Return (X, Y) of the center of cell containing provided text 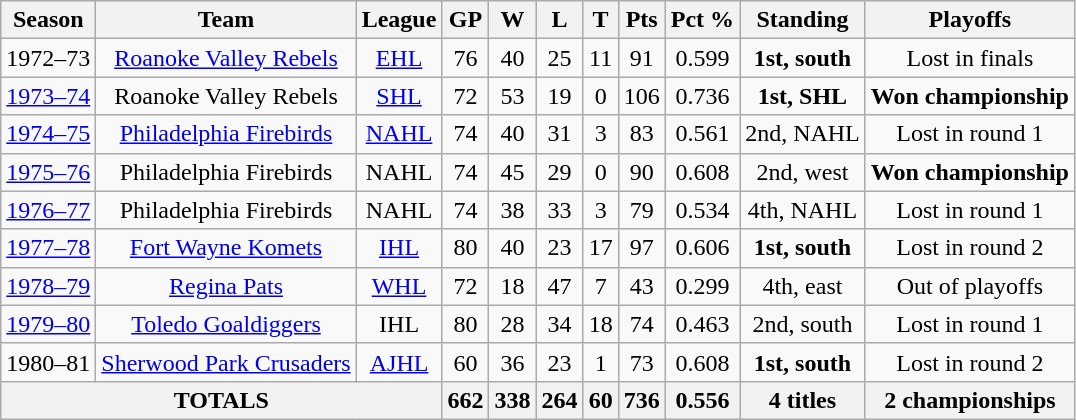
1979–80 (48, 324)
97 (642, 248)
Toledo Goaldiggers (226, 324)
1st, SHL (803, 96)
Playoffs (970, 20)
1973–74 (48, 96)
11 (600, 58)
L (560, 20)
2nd, west (803, 172)
264 (560, 400)
0.556 (702, 400)
1975–76 (48, 172)
4th, NAHL (803, 210)
83 (642, 134)
EHL (399, 58)
0.736 (702, 96)
Pts (642, 20)
0.534 (702, 210)
Out of playoffs (970, 286)
338 (512, 400)
TOTALS (222, 400)
Standing (803, 20)
0.561 (702, 134)
0.299 (702, 286)
Sherwood Park Crusaders (226, 362)
Lost in finals (970, 58)
4th, east (803, 286)
Season (48, 20)
WHL (399, 286)
34 (560, 324)
25 (560, 58)
76 (466, 58)
662 (466, 400)
AJHL (399, 362)
2nd, NAHL (803, 134)
4 titles (803, 400)
106 (642, 96)
1978–79 (48, 286)
17 (600, 248)
1974–75 (48, 134)
W (512, 20)
0.606 (702, 248)
Pct % (702, 20)
1980–81 (48, 362)
1972–73 (48, 58)
90 (642, 172)
91 (642, 58)
GP (466, 20)
2 championships (970, 400)
Regina Pats (226, 286)
38 (512, 210)
League (399, 20)
2nd, south (803, 324)
Fort Wayne Komets (226, 248)
28 (512, 324)
SHL (399, 96)
736 (642, 400)
0.599 (702, 58)
53 (512, 96)
47 (560, 286)
1977–78 (48, 248)
43 (642, 286)
Team (226, 20)
45 (512, 172)
33 (560, 210)
29 (560, 172)
7 (600, 286)
T (600, 20)
36 (512, 362)
0.463 (702, 324)
73 (642, 362)
79 (642, 210)
1 (600, 362)
19 (560, 96)
1976–77 (48, 210)
31 (560, 134)
